Return [x, y] of the center of cell containing provided text 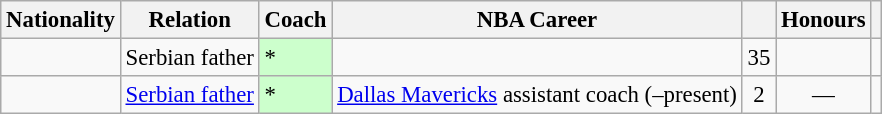
NBA Career [537, 20]
Dallas Mavericks assistant coach (–present) [537, 95]
Honours [824, 20]
Nationality [60, 20]
Coach [296, 20]
2 [758, 95]
35 [758, 58]
— [824, 95]
Relation [190, 20]
